Capture the cell that displays the provided text and extract its (X, Y) central coordinate. 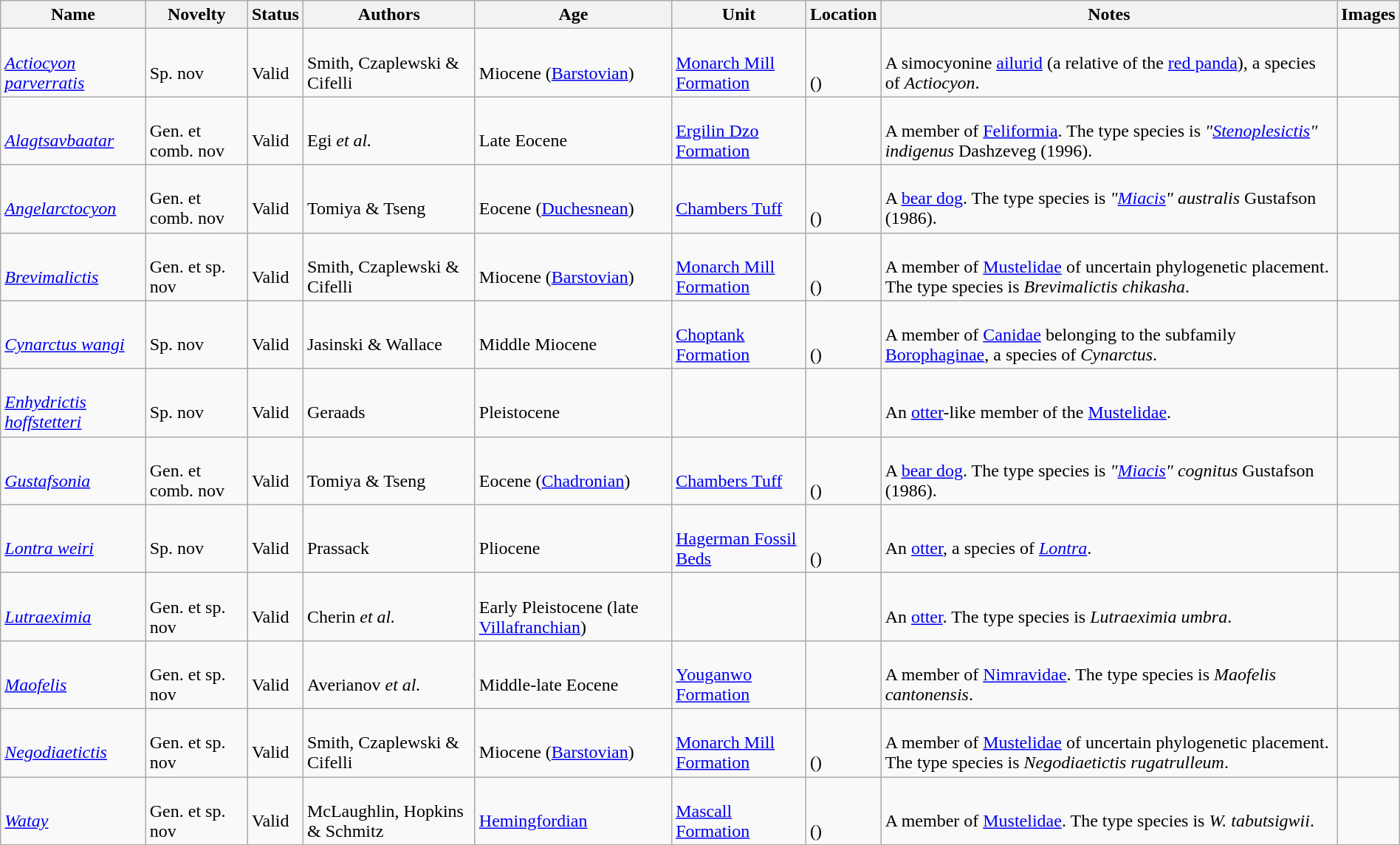
A bear dog. The type species is "Miacis" cognitus Gustafson (1986). (1109, 471)
McLaughlin, Hopkins & Schmitz (388, 811)
A member of Nimravidae. The type species is Maofelis cantonensis. (1109, 674)
A member of Feliformia. The type species is "Stenoplesictis" indigenus Dashzeveg (1996). (1109, 131)
An otter, a species of Lontra. (1109, 538)
A member of Mustelidae. The type species is W. tabutsigwii. (1109, 811)
Geraads (388, 403)
Negodiaetictis (73, 742)
Prassack (388, 538)
Cynarctus wangi (73, 335)
Choptank Formation (739, 335)
Alagtsavbaatar (73, 131)
A member of Mustelidae of uncertain phylogenetic placement. The type species is Brevimalictis chikasha. (1109, 267)
Egi et al. (388, 131)
Name (73, 15)
A member of Mustelidae of uncertain phylogenetic placement. The type species is Negodiaetictis rugatrulleum. (1109, 742)
Location (843, 15)
A bear dog. The type species is "Miacis" australis Gustafson (1986). (1109, 199)
Cherin et al. (388, 606)
Age (573, 15)
Pliocene (573, 538)
Status (275, 15)
Ergilin Dzo Formation (739, 131)
Eocene (Chadronian) (573, 471)
Mascall Formation (739, 811)
A simocyonine ailurid (a relative of the red panda), a species of Actiocyon. (1109, 63)
An otter-like member of the Mustelidae. (1109, 403)
Averianov et al. (388, 674)
Lutraeximia (73, 606)
Enhydrictis hoffstetteri (73, 403)
Middle Miocene (573, 335)
Brevimalictis (73, 267)
Images (1368, 15)
Hemingfordian (573, 811)
Pleistocene (573, 403)
Eocene (Duchesnean) (573, 199)
Hagerman Fossil Beds (739, 538)
Maofelis (73, 674)
Late Eocene (573, 131)
Authors (388, 15)
Jasinski & Wallace (388, 335)
Novelty (196, 15)
Actiocyon parverratis (73, 63)
Lontra weiri (73, 538)
Notes (1109, 15)
Youganwo Formation (739, 674)
Early Pleistocene (late Villafranchian) (573, 606)
An otter. The type species is Lutraeximia umbra. (1109, 606)
Unit (739, 15)
Middle-late Eocene (573, 674)
Watay (73, 811)
Angelarctocyon (73, 199)
Gustafsonia (73, 471)
A member of Canidae belonging to the subfamily Borophaginae, a species of Cynarctus. (1109, 335)
